Return the [x, y] coordinate for the center point of the cell that contains the specified text.  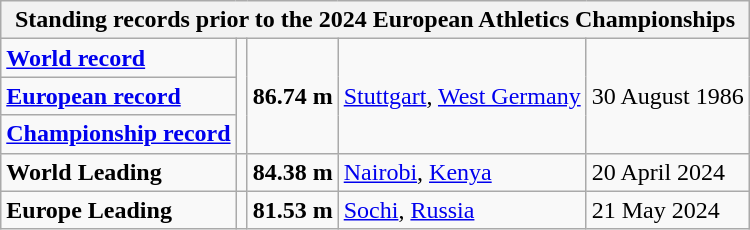
World Leading [118, 172]
World record [118, 58]
81.53 m [292, 210]
Nairobi, Kenya [462, 172]
21 May 2024 [668, 210]
30 August 1986 [668, 96]
Stuttgart, West Germany [462, 96]
Sochi, Russia [462, 210]
European record [118, 96]
Europe Leading [118, 210]
Standing records prior to the 2024 European Athletics Championships [376, 20]
Championship record [118, 134]
20 April 2024 [668, 172]
86.74 m [292, 96]
84.38 m [292, 172]
